Provide the [x, y] coordinate of the cell's center where the given text is located.  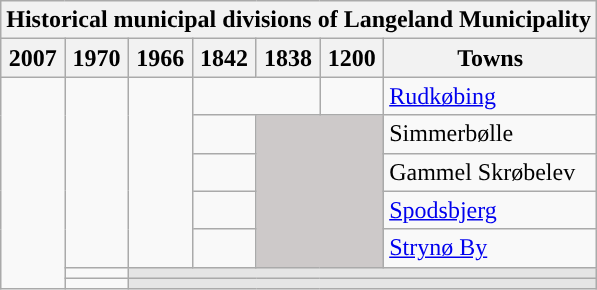
Spodsbjerg [490, 210]
Simmerbølle [490, 134]
1842 [224, 58]
Rudkøbing [490, 96]
1966 [160, 58]
Gammel Skrøbelev [490, 172]
Strynø By [490, 248]
Towns [490, 58]
1838 [288, 58]
1970 [97, 58]
Historical municipal divisions of Langeland Municipality [299, 20]
2007 [33, 58]
1200 [352, 58]
